Search for the cell housing the specified text and yield its (X, Y) center coordinate. 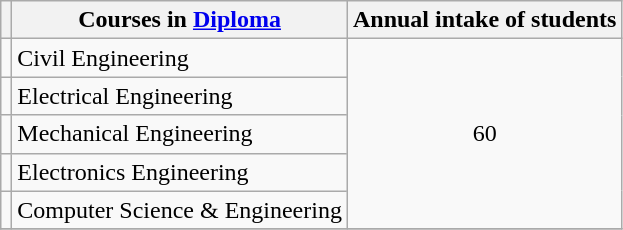
Electronics Engineering (180, 172)
Annual intake of students (484, 20)
60 (484, 134)
Computer Science & Engineering (180, 210)
Mechanical Engineering (180, 134)
Courses in Diploma (180, 20)
Electrical Engineering (180, 96)
Civil Engineering (180, 58)
